Search for the cell housing the specified text and yield its [X, Y] center coordinate. 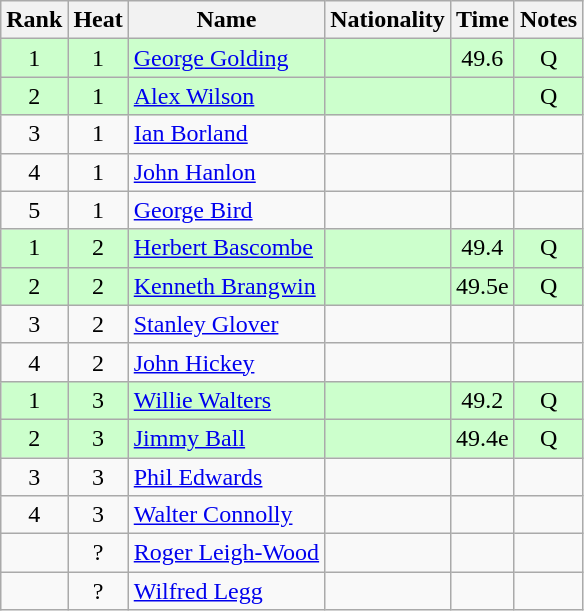
49.4 [482, 248]
Name [226, 20]
49.5e [482, 286]
49.4e [482, 438]
5 [34, 210]
Heat [98, 20]
Jimmy Ball [226, 438]
49.6 [482, 58]
Stanley Glover [226, 324]
Notes [548, 20]
Alex Wilson [226, 96]
Herbert Bascombe [226, 248]
Rank [34, 20]
George Bird [226, 210]
Wilfred Legg [226, 591]
Phil Edwards [226, 477]
49.2 [482, 400]
Ian Borland [226, 134]
Time [482, 20]
George Golding [226, 58]
Willie Walters [226, 400]
John Hanlon [226, 172]
Roger Leigh-Wood [226, 553]
Walter Connolly [226, 515]
John Hickey [226, 362]
Kenneth Brangwin [226, 286]
Nationality [388, 20]
